Extract the [x, y] coordinate from the center of the cell holding the provided text.  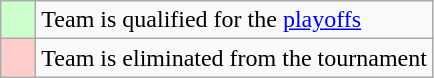
Team is qualified for the playoffs [234, 20]
Team is eliminated from the tournament [234, 58]
